Return (X, Y) of the center of cell containing provided text 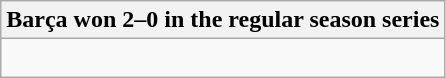
Barça won 2–0 in the regular season series (223, 20)
